Output the [X, Y] coordinate of the center of the cell containing the given text.  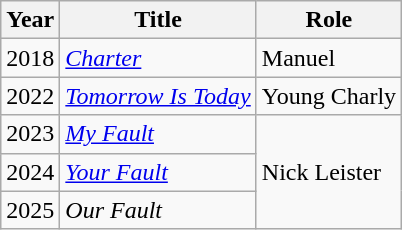
Year [30, 20]
Charter [158, 58]
2024 [30, 172]
Nick Leister [328, 172]
Manuel [328, 58]
2025 [30, 210]
Your Fault [158, 172]
2022 [30, 96]
Tomorrow Is Today [158, 96]
Title [158, 20]
2018 [30, 58]
Role [328, 20]
Young Charly [328, 96]
Our Fault [158, 210]
2023 [30, 134]
My Fault [158, 134]
